Capture the cell that displays the provided text and extract its (X, Y) central coordinate. 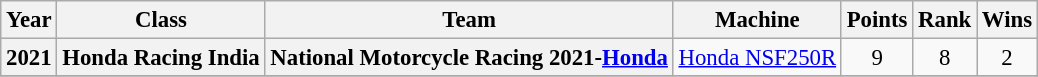
Year (29, 20)
9 (876, 58)
National Motorcycle Racing 2021-Honda (469, 58)
Honda Racing India (161, 58)
Machine (757, 20)
8 (945, 58)
Honda NSF250R (757, 58)
Rank (945, 20)
Team (469, 20)
2 (1008, 58)
Points (876, 20)
2021 (29, 58)
Wins (1008, 20)
Class (161, 20)
